Output the [x, y] coordinate of the center of the cell containing the given text.  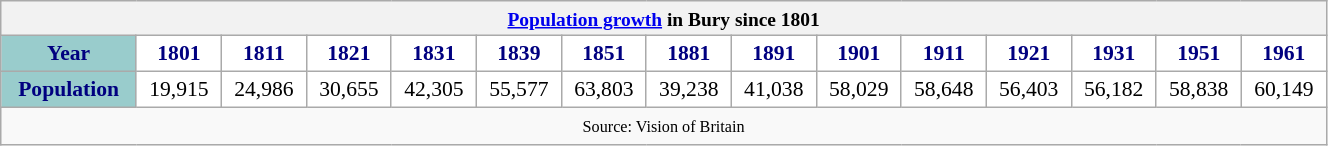
1901 [858, 54]
58,029 [858, 90]
55,577 [518, 90]
Population [69, 90]
1911 [944, 54]
1821 [348, 54]
1831 [434, 54]
60,149 [1284, 90]
58,838 [1198, 90]
39,238 [688, 90]
1811 [264, 54]
56,403 [1028, 90]
1851 [604, 54]
58,648 [944, 90]
63,803 [604, 90]
1951 [1198, 54]
1881 [688, 54]
41,038 [774, 90]
1801 [178, 54]
Source: Vision of Britain [664, 126]
Population growth in Bury since 1801 [664, 18]
1961 [1284, 54]
1931 [1114, 54]
1839 [518, 54]
56,182 [1114, 90]
1921 [1028, 54]
Year [69, 54]
42,305 [434, 90]
24,986 [264, 90]
1891 [774, 54]
30,655 [348, 90]
19,915 [178, 90]
